Locate the cell with the specified text and output its (X, Y) center coordinate. 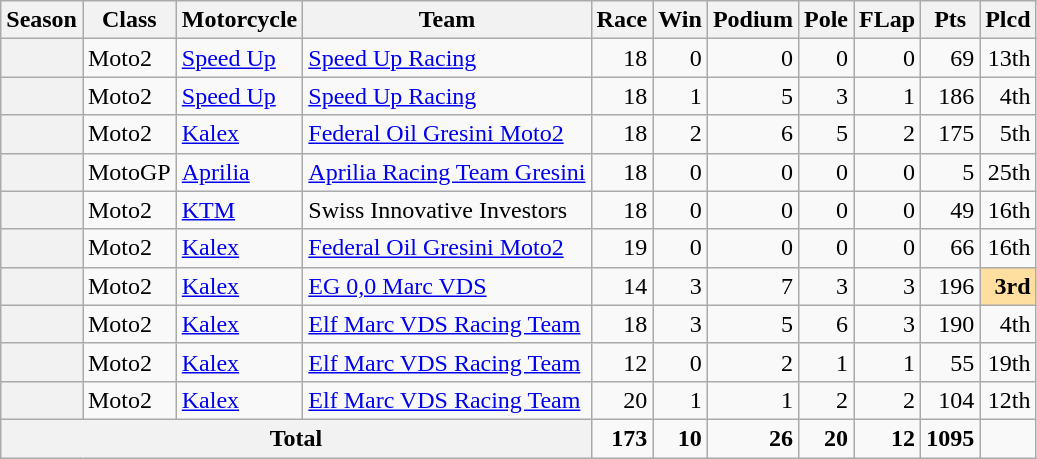
5th (1008, 134)
25th (1008, 172)
66 (950, 248)
19 (622, 248)
1095 (950, 438)
69 (950, 58)
Win (680, 20)
186 (950, 96)
49 (950, 210)
Pole (826, 20)
196 (950, 286)
173 (622, 438)
Pts (950, 20)
175 (950, 134)
Podium (752, 20)
3rd (1008, 286)
Class (129, 20)
12th (1008, 400)
Race (622, 20)
190 (950, 324)
Plcd (1008, 20)
Team (447, 20)
104 (950, 400)
EG 0,0 Marc VDS (447, 286)
10 (680, 438)
14 (622, 286)
Season (42, 20)
Total (296, 438)
7 (752, 286)
26 (752, 438)
Swiss Innovative Investors (447, 210)
55 (950, 362)
FLap (888, 20)
13th (1008, 58)
Aprilia (240, 172)
KTM (240, 210)
19th (1008, 362)
MotoGP (129, 172)
Motorcycle (240, 20)
Aprilia Racing Team Gresini (447, 172)
